Output the (x, y) coordinate of the center of the cell containing the given text.  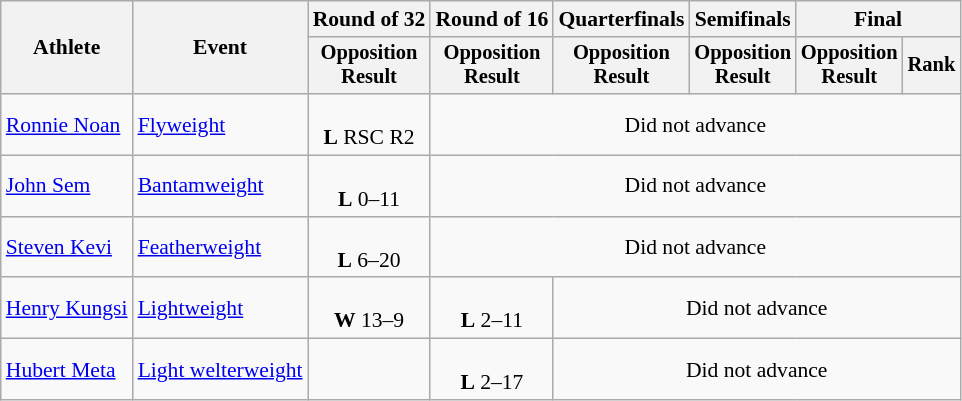
Bantamweight (220, 186)
Final (878, 19)
L 2–17 (492, 370)
Quarterfinals (621, 19)
Ronnie Noan (67, 124)
Athlete (67, 48)
Steven Kevi (67, 248)
Lightweight (220, 308)
Round of 32 (370, 19)
L 0–11 (370, 186)
John Sem (67, 186)
Featherweight (220, 248)
Hubert Meta (67, 370)
L 2–11 (492, 308)
Henry Kungsi (67, 308)
Event (220, 48)
Rank (932, 66)
Round of 16 (492, 19)
L 6–20 (370, 248)
Semifinals (742, 19)
L RSC R2 (370, 124)
Flyweight (220, 124)
W 13–9 (370, 308)
Light welterweight (220, 370)
